From the cell containing the given text, extract its center point as [x, y] coordinate. 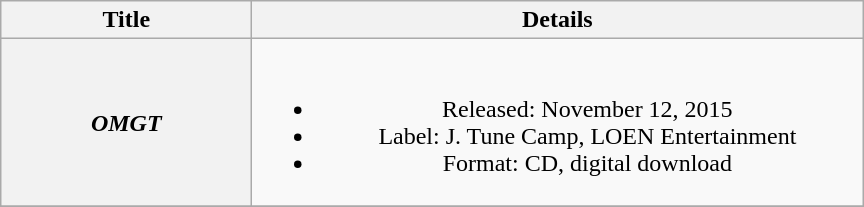
Details [558, 20]
Released: November 12, 2015Label: J. Tune Camp, LOEN EntertainmentFormat: CD, digital download [558, 122]
Title [126, 20]
OMGT [126, 122]
